Search for the cell housing the specified text and yield its [x, y] center coordinate. 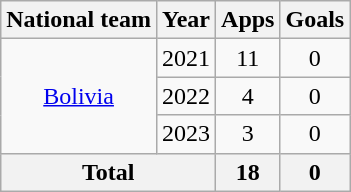
Apps [248, 20]
2021 [186, 58]
Goals [315, 20]
National team [79, 20]
2022 [186, 96]
2023 [186, 134]
11 [248, 58]
3 [248, 134]
Bolivia [79, 96]
Total [108, 172]
18 [248, 172]
4 [248, 96]
Year [186, 20]
